Determine the (x, y) coordinate at the center of the cell enclosing the given text.  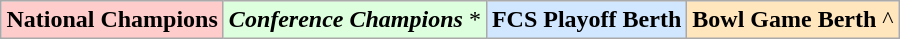
Conference Champions * (354, 20)
National Champions (112, 20)
Bowl Game Berth ^ (793, 20)
FCS Playoff Berth (586, 20)
